Determine the [x, y] coordinate at the center of the cell enclosing the given text.  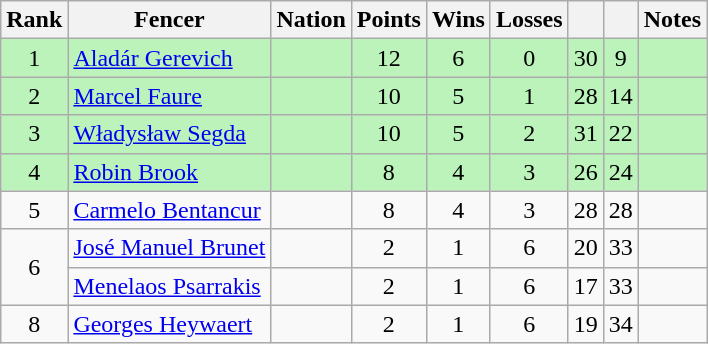
20 [586, 248]
Losses [529, 20]
14 [620, 96]
Carmelo Bentancur [170, 210]
Marcel Faure [170, 96]
30 [586, 58]
24 [620, 172]
Wins [458, 20]
Nation [311, 20]
José Manuel Brunet [170, 248]
12 [388, 58]
0 [529, 58]
9 [620, 58]
Władysław Segda [170, 134]
31 [586, 134]
Fencer [170, 20]
Robin Brook [170, 172]
Menelaos Psarrakis [170, 286]
Notes [672, 20]
17 [586, 286]
Points [388, 20]
22 [620, 134]
Georges Heywaert [170, 324]
Aladár Gerevich [170, 58]
Rank [34, 20]
19 [586, 324]
26 [586, 172]
34 [620, 324]
